Locate the cell with the specified text and output its (X, Y) center coordinate. 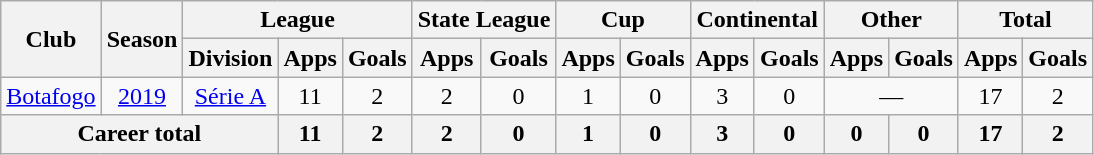
Club (51, 39)
Série A (230, 96)
2019 (142, 96)
Division (230, 58)
Season (142, 39)
Other (891, 20)
Continental (757, 20)
— (891, 96)
League (298, 20)
Career total (140, 134)
State League (484, 20)
Botafogo (51, 96)
Cup (623, 20)
Total (1025, 20)
